Search for the cell housing the specified text and yield its [x, y] center coordinate. 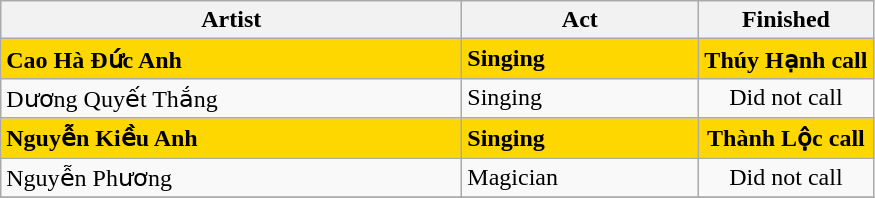
Thành Lộc call [786, 138]
Nguyễn Kiều Anh [232, 138]
Artist [232, 20]
Cao Hà Đức Anh [232, 59]
Dương Quyết Thắng [232, 98]
Magician [580, 178]
Finished [786, 20]
Thúy Hạnh call [786, 59]
Act [580, 20]
Nguyễn Phương [232, 178]
